Return (x, y) of the center of cell containing provided text 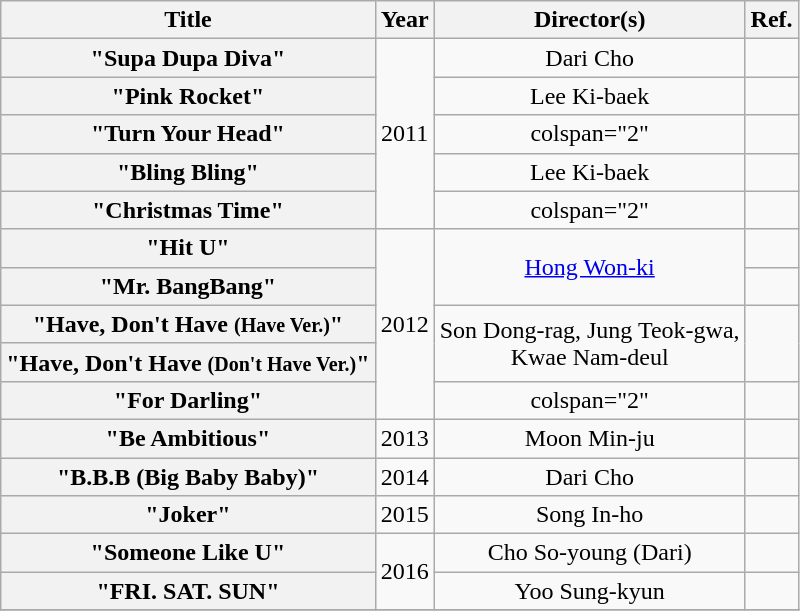
"Hit U" (188, 248)
"Turn Your Head" (188, 134)
"Joker" (188, 515)
"B.B.B (Big Baby Baby)" (188, 477)
Moon Min-ju (590, 438)
2015 (404, 515)
Cho So-young (Dari) (590, 553)
"FRI. SAT. SUN" (188, 591)
Year (404, 20)
2012 (404, 324)
2011 (404, 134)
"For Darling" (188, 400)
Song In-ho (590, 515)
"Bling Bling" (188, 172)
Son Dong-rag, Jung Teok-gwa, Kwae Nam-deul (590, 343)
"Christmas Time" (188, 210)
Ref. (772, 20)
Hong Won-ki (590, 267)
"Someone Like U" (188, 553)
"Be Ambitious" (188, 438)
"Have, Don't Have (Don't Have Ver.)" (188, 362)
2013 (404, 438)
"Supa Dupa Diva" (188, 58)
"Have, Don't Have (Have Ver.)" (188, 324)
"Pink Rocket" (188, 96)
Yoo Sung-kyun (590, 591)
Director(s) (590, 20)
2014 (404, 477)
2016 (404, 572)
"Mr. BangBang" (188, 286)
Title (188, 20)
